Find where the given text appears and provide that cell's center as (X, Y) coordinate. 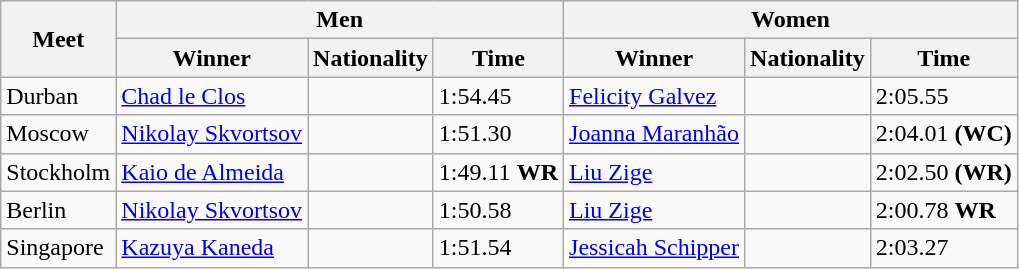
Moscow (58, 134)
1:54.45 (498, 96)
Singapore (58, 248)
1:49.11 WR (498, 172)
Kaio de Almeida (212, 172)
Felicity Galvez (654, 96)
1:51.54 (498, 248)
Joanna Maranhão (654, 134)
Meet (58, 39)
Stockholm (58, 172)
2:03.27 (944, 248)
1:50.58 (498, 210)
Berlin (58, 210)
2:02.50 (WR) (944, 172)
1:51.30 (498, 134)
Chad le Clos (212, 96)
2:05.55 (944, 96)
2:04.01 (WC) (944, 134)
Men (340, 20)
Women (791, 20)
Jessicah Schipper (654, 248)
Kazuya Kaneda (212, 248)
Durban (58, 96)
2:00.78 WR (944, 210)
